Search for the cell housing the specified text and yield its (x, y) center coordinate. 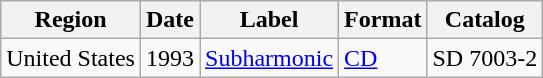
1993 (170, 58)
Region (71, 20)
Date (170, 20)
Catalog (485, 20)
Subharmonic (270, 58)
CD (383, 58)
United States (71, 58)
SD 7003-2 (485, 58)
Label (270, 20)
Format (383, 20)
